Provide the (x, y) coordinate of the cell's center where the given text is located.  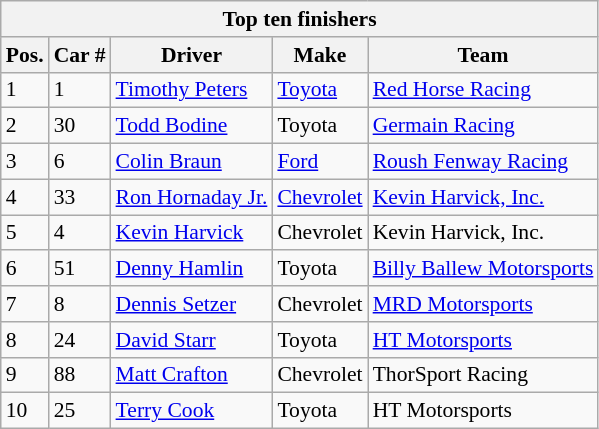
Team (484, 55)
Terry Cook (192, 411)
30 (80, 126)
Red Horse Racing (484, 90)
9 (25, 375)
Billy Ballew Motorsports (484, 269)
Germain Racing (484, 126)
7 (25, 304)
Car # (80, 55)
Make (320, 55)
Driver (192, 55)
88 (80, 375)
David Starr (192, 340)
Roush Fenway Racing (484, 162)
5 (25, 233)
24 (80, 340)
Denny Hamlin (192, 269)
10 (25, 411)
Ron Hornaday Jr. (192, 197)
Matt Crafton (192, 375)
MRD Motorsports (484, 304)
51 (80, 269)
Top ten finishers (300, 19)
25 (80, 411)
Kevin Harvick (192, 233)
ThorSport Racing (484, 375)
33 (80, 197)
Timothy Peters (192, 90)
3 (25, 162)
2 (25, 126)
Ford (320, 162)
Dennis Setzer (192, 304)
Pos. (25, 55)
Todd Bodine (192, 126)
Colin Braun (192, 162)
